Find where the given text appears and provide that cell's center as [x, y] coordinate. 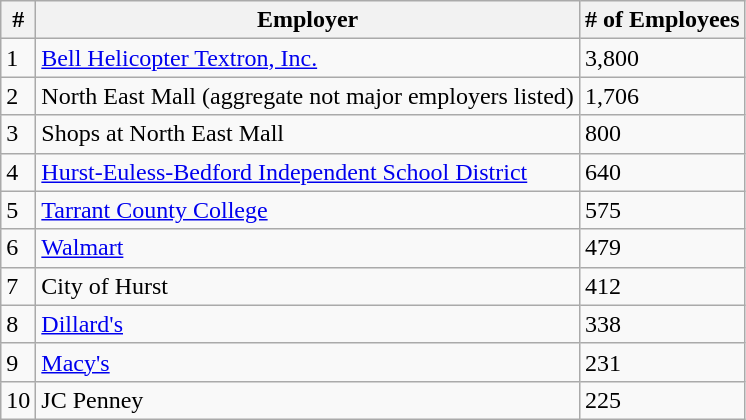
412 [662, 286]
4 [18, 172]
City of Hurst [308, 286]
Tarrant County College [308, 210]
JC Penney [308, 400]
# of Employees [662, 20]
6 [18, 248]
10 [18, 400]
1 [18, 58]
5 [18, 210]
800 [662, 134]
479 [662, 248]
# [18, 20]
Bell Helicopter Textron, Inc. [308, 58]
Shops at North East Mall [308, 134]
7 [18, 286]
2 [18, 96]
640 [662, 172]
1,706 [662, 96]
225 [662, 400]
Dillard's [308, 324]
Employer [308, 20]
231 [662, 362]
575 [662, 210]
338 [662, 324]
3 [18, 134]
Walmart [308, 248]
3,800 [662, 58]
Hurst-Euless-Bedford Independent School District [308, 172]
North East Mall (aggregate not major employers listed) [308, 96]
8 [18, 324]
Macy's [308, 362]
9 [18, 362]
